Output the (x, y) coordinate of the center of the cell containing the given text.  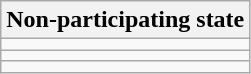
Non-participating state (126, 20)
